Locate the cell with the specified text and output its [x, y] center coordinate. 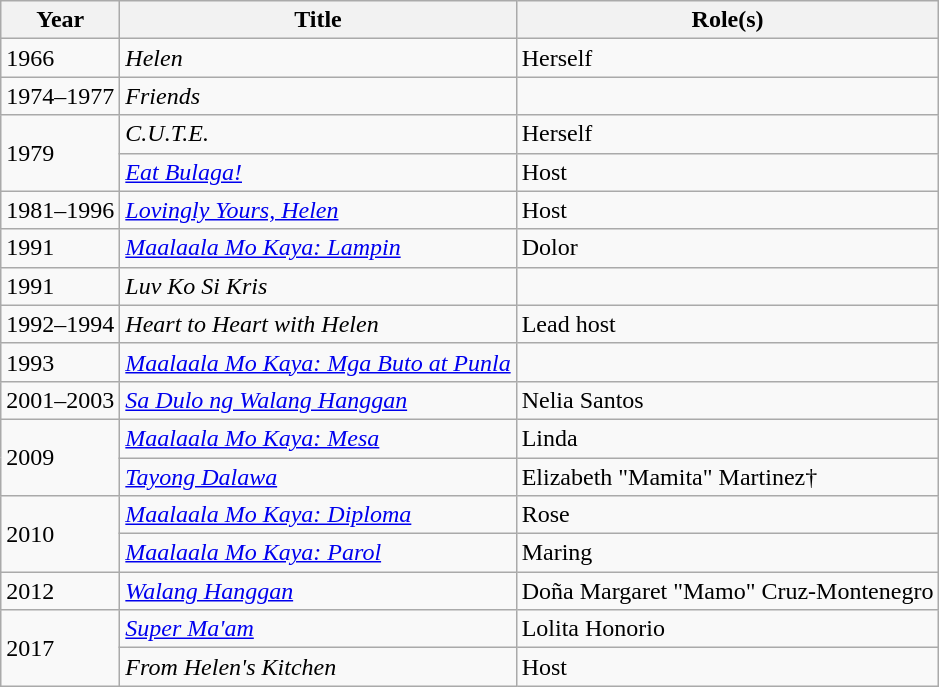
Heart to Heart with Helen [318, 324]
Doña Margaret "Mamo" Cruz-Montenegro [728, 591]
C.U.T.E. [318, 134]
Friends [318, 96]
Dolor [728, 248]
2010 [60, 534]
1966 [60, 58]
Maalaala Mo Kaya: Lampin [318, 248]
Rose [728, 515]
Tayong Dalawa [318, 477]
1992–1994 [60, 324]
Lolita Honorio [728, 629]
From Helen's Kitchen [318, 667]
Maalaala Mo Kaya: Mga Buto at Punla [318, 362]
Sa Dulo ng Walang Hanggan [318, 400]
Maring [728, 553]
2009 [60, 457]
1979 [60, 153]
1974–1977 [60, 96]
Lead host [728, 324]
Year [60, 20]
Linda [728, 438]
2012 [60, 591]
Luv Ko Si Kris [318, 286]
Nelia Santos [728, 400]
Super Ma'am [318, 629]
1981–1996 [60, 210]
2001–2003 [60, 400]
Lovingly Yours, Helen [318, 210]
Maalaala Mo Kaya: Mesa [318, 438]
Eat Bulaga! [318, 172]
2017 [60, 648]
Helen [318, 58]
Title [318, 20]
Walang Hanggan [318, 591]
Maalaala Mo Kaya: Diploma [318, 515]
Elizabeth "Mamita" Martinez† [728, 477]
1993 [60, 362]
Role(s) [728, 20]
Maalaala Mo Kaya: Parol [318, 553]
